Find where the given text appears and provide that cell's center as [X, Y] coordinate. 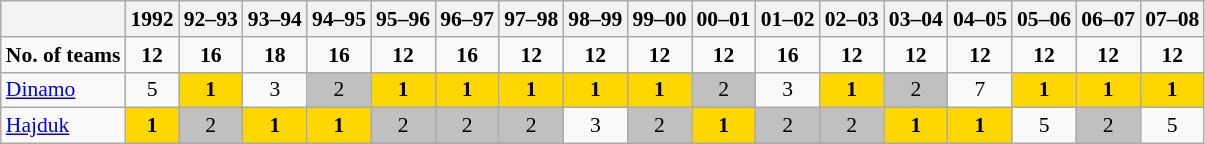
05–06 [1044, 19]
06–07 [1108, 19]
07–08 [1172, 19]
18 [275, 55]
No. of teams [64, 55]
94–95 [339, 19]
93–94 [275, 19]
00–01 [724, 19]
04–05 [980, 19]
97–98 [531, 19]
95–96 [403, 19]
99–00 [659, 19]
01–02 [788, 19]
Dinamo [64, 90]
92–93 [211, 19]
1992 [152, 19]
02–03 [852, 19]
Hajduk [64, 126]
96–97 [467, 19]
98–99 [595, 19]
03–04 [916, 19]
7 [980, 90]
